Return (X, Y) of the center of cell containing provided text 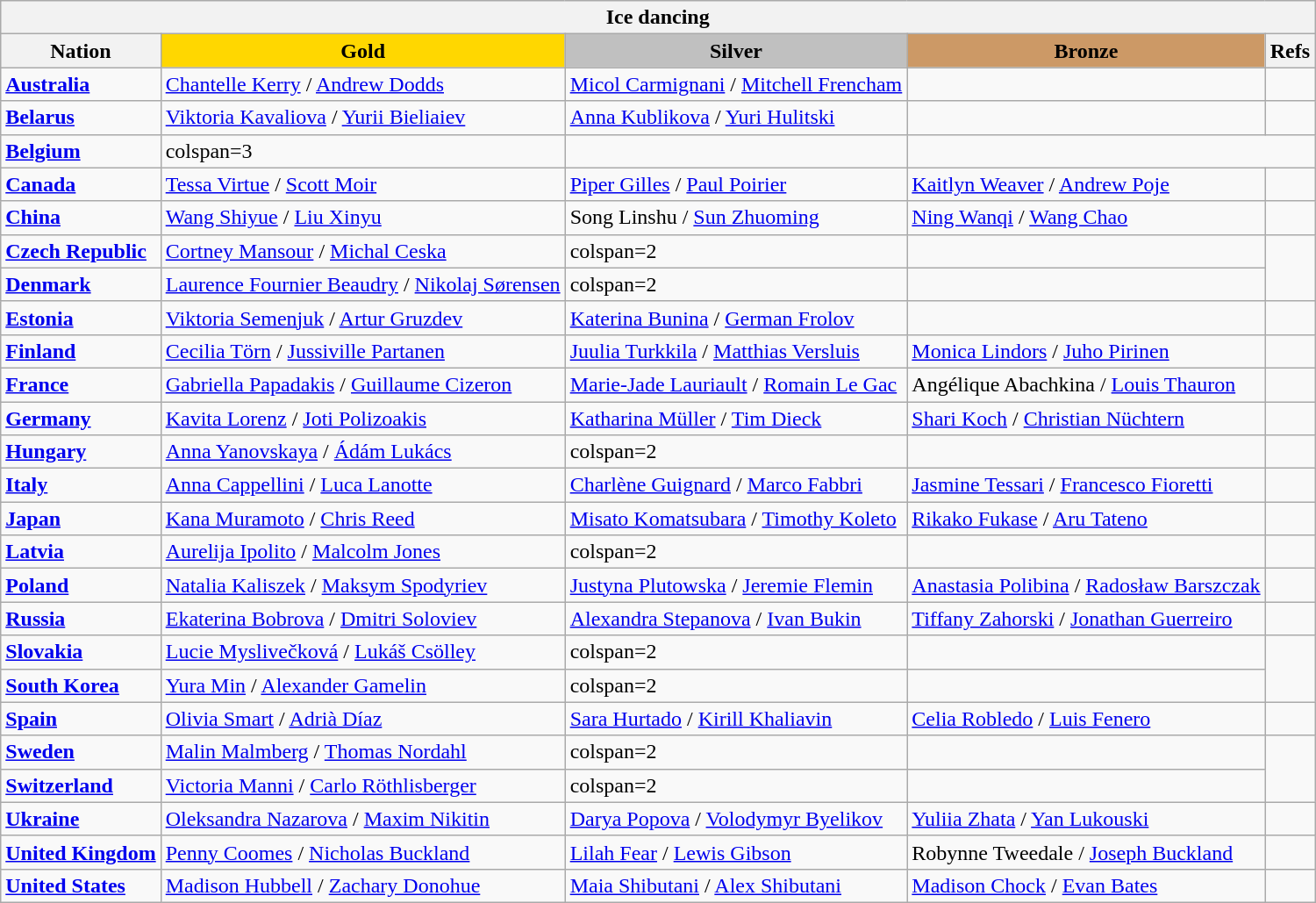
Denmark (81, 284)
Juulia Turkkila / Matthias Versluis (736, 351)
Canada (81, 184)
Penny Coomes / Nicholas Buckland (363, 852)
Robynne Tweedale / Joseph Buckland (1086, 852)
Slovakia (81, 652)
Lilah Fear / Lewis Gibson (736, 852)
Shari Koch / Christian Nüchtern (1086, 419)
Anna Cappellini / Luca Lanotte (363, 485)
Tessa Virtue / Scott Moir (363, 184)
Micol Carmignani / Mitchell Frencham (736, 84)
Charlène Guignard / Marco Fabbri (736, 485)
Finland (81, 351)
Ning Wanqi / Wang Chao (1086, 218)
Sara Hurtado / Kirill Khaliavin (736, 719)
Jasmine Tessari / Francesco Fioretti (1086, 485)
Kana Muramoto / Chris Reed (363, 519)
Piper Gilles / Paul Poirier (736, 184)
Song Linshu / Sun Zhuoming (736, 218)
Germany (81, 419)
Belgium (81, 151)
Latvia (81, 552)
Tiffany Zahorski / Jonathan Guerreiro (1086, 619)
Malin Malmberg / Thomas Nordahl (363, 752)
Olivia Smart / Adrià Díaz (363, 719)
Belarus (81, 118)
Anastasia Polibina / Radosław Barszczak (1086, 585)
Switzerland (81, 785)
Poland (81, 585)
Refs (1290, 51)
Madison Hubbell / Zachary Donohue (363, 885)
Sweden (81, 752)
Kavita Lorenz / Joti Polizoakis (363, 419)
Ekaterina Bobrova / Dmitri Soloviev (363, 619)
Katerina Bunina / German Frolov (736, 318)
Cortney Mansour / Michal Ceska (363, 251)
France (81, 384)
China (81, 218)
South Korea (81, 685)
Katharina Müller / Tim Dieck (736, 419)
Ukraine (81, 819)
Gabriella Papadakis / Guillaume Cizeron (363, 384)
Wang Shiyue / Liu Xinyu (363, 218)
Victoria Manni / Carlo Röthlisberger (363, 785)
United Kingdom (81, 852)
Chantelle Kerry / Andrew Dodds (363, 84)
Natalia Kaliszek / Maksym Spodyriev (363, 585)
Alexandra Stepanova / Ivan Bukin (736, 619)
Angélique Abachkina / Louis Thauron (1086, 384)
Rikako Fukase / Aru Tateno (1086, 519)
Ice dancing (658, 18)
Darya Popova / Volodymyr Byelikov (736, 819)
Celia Robledo / Luis Fenero (1086, 719)
Czech Republic (81, 251)
Cecilia Törn / Jussiville Partanen (363, 351)
Bronze (1086, 51)
Hungary (81, 452)
Oleksandra Nazarova / Maxim Nikitin (363, 819)
Italy (81, 485)
Spain (81, 719)
Anna Kublikova / Yuri Hulitski (736, 118)
Estonia (81, 318)
Russia (81, 619)
Anna Yanovskaya / Ádám Lukács (363, 452)
Japan (81, 519)
Australia (81, 84)
Aurelija Ipolito / Malcolm Jones (363, 552)
colspan=3 (363, 151)
Yura Min / Alexander Gamelin (363, 685)
Yuliia Zhata / Yan Lukouski (1086, 819)
Justyna Plutowska / Jeremie Flemin (736, 585)
Viktoria Semenjuk / Artur Gruzdev (363, 318)
Marie-Jade Lauriault / Romain Le Gac (736, 384)
Misato Komatsubara / Timothy Koleto (736, 519)
Nation (81, 51)
Maia Shibutani / Alex Shibutani (736, 885)
United States (81, 885)
Laurence Fournier Beaudry / Nikolaj Sørensen (363, 284)
Gold (363, 51)
Silver (736, 51)
Lucie Myslivečková / Lukáš Csölley (363, 652)
Madison Chock / Evan Bates (1086, 885)
Viktoria Kavaliova / Yurii Bieliaiev (363, 118)
Kaitlyn Weaver / Andrew Poje (1086, 184)
Monica Lindors / Juho Pirinen (1086, 351)
